Search for the cell housing the specified text and yield its (x, y) center coordinate. 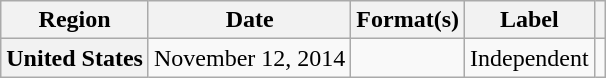
Region (75, 20)
United States (75, 58)
Independent (530, 58)
Format(s) (408, 20)
Date (249, 20)
Label (530, 20)
November 12, 2014 (249, 58)
